From the cell containing the given text, extract its center point as [x, y] coordinate. 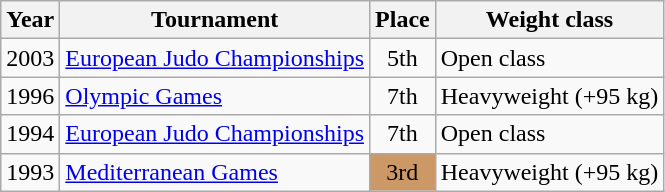
1996 [30, 96]
3rd [403, 172]
2003 [30, 58]
Mediterranean Games [215, 172]
1993 [30, 172]
Tournament [215, 20]
Weight class [550, 20]
Year [30, 20]
Place [403, 20]
1994 [30, 134]
Olympic Games [215, 96]
5th [403, 58]
